Extract the [X, Y] coordinate from the center of the cell holding the provided text.  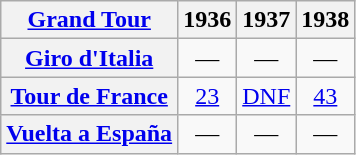
23 [208, 96]
1937 [266, 20]
Tour de France [90, 96]
43 [326, 96]
Grand Tour [90, 20]
1936 [208, 20]
Giro d'Italia [90, 58]
1938 [326, 20]
Vuelta a España [90, 134]
DNF [266, 96]
